Search for the cell housing the specified text and yield its [X, Y] center coordinate. 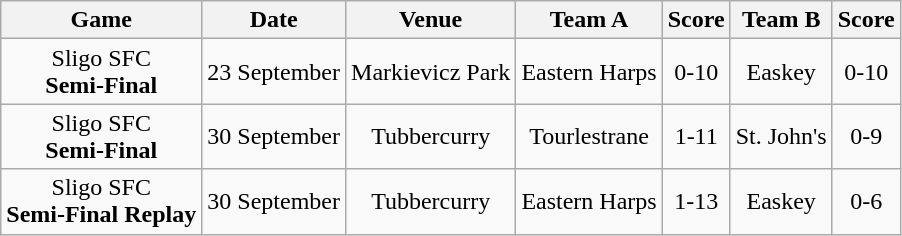
St. John's [781, 136]
Markievicz Park [431, 72]
23 September [274, 72]
Sligo SFCSemi-Final Replay [102, 202]
0-6 [866, 202]
1-13 [696, 202]
Date [274, 20]
1-11 [696, 136]
Tourlestrane [589, 136]
Game [102, 20]
Venue [431, 20]
Team A [589, 20]
Team B [781, 20]
0-9 [866, 136]
